Return [x, y] of the center of cell containing provided text 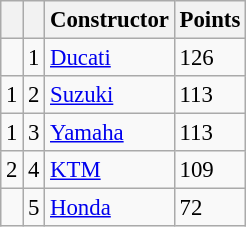
109 [210, 170]
Points [210, 20]
72 [210, 208]
Ducati [110, 58]
126 [210, 58]
Yamaha [110, 133]
Honda [110, 208]
5 [34, 208]
4 [34, 170]
KTM [110, 170]
Constructor [110, 20]
3 [34, 133]
Suzuki [110, 95]
